Search for the cell housing the specified text and yield its (x, y) center coordinate. 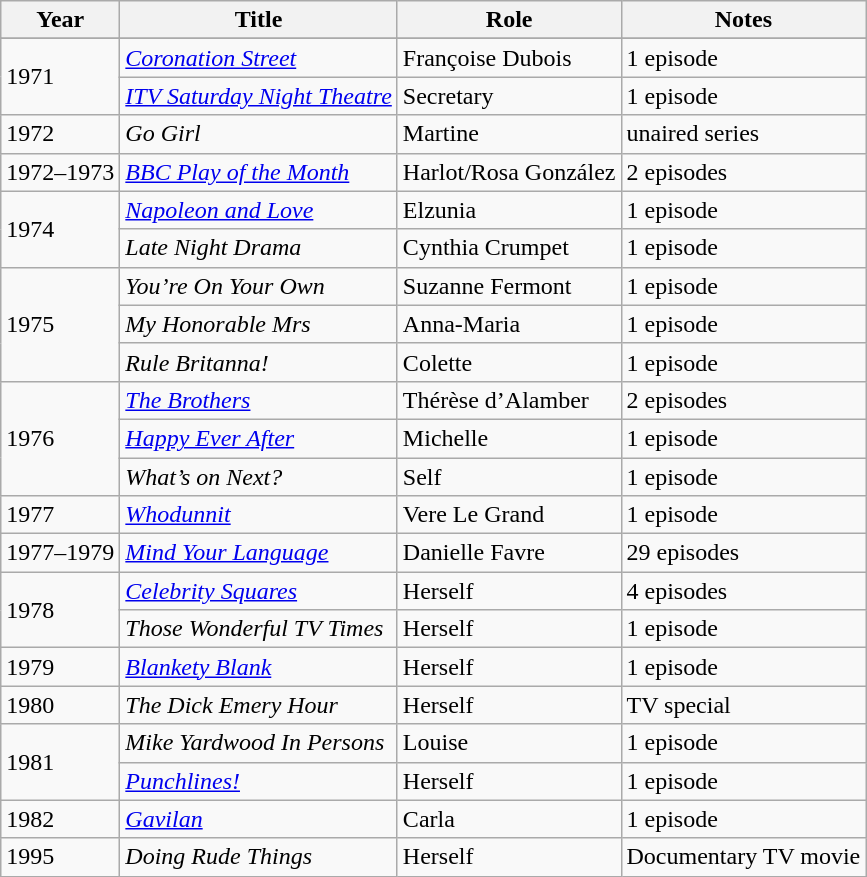
1978 (60, 610)
Françoise Dubois (509, 58)
Napoleon and Love (259, 210)
1972–1973 (60, 172)
Mind Your Language (259, 553)
BBC Play of the Month (259, 172)
Role (509, 20)
1976 (60, 438)
1995 (60, 857)
Notes (744, 20)
1975 (60, 324)
29 episodes (744, 553)
Suzanne Fermont (509, 286)
Title (259, 20)
1982 (60, 819)
Celebrity Squares (259, 591)
1979 (60, 667)
unaired series (744, 134)
Anna-Maria (509, 324)
Harlot/Rosa González (509, 172)
Year (60, 20)
The Dick Emery Hour (259, 705)
Michelle (509, 438)
Cynthia Crumpet (509, 248)
Secretary (509, 96)
Gavilan (259, 819)
Coronation Street (259, 58)
Documentary TV movie (744, 857)
1977 (60, 515)
Punchlines! (259, 781)
TV special (744, 705)
Mike Yardwood In Persons (259, 743)
Those Wonderful TV Times (259, 629)
My Honorable Mrs (259, 324)
You’re On Your Own (259, 286)
4 episodes (744, 591)
Thérèse d’Alamber (509, 400)
What’s on Next? (259, 477)
Elzunia (509, 210)
Doing Rude Things (259, 857)
Martine (509, 134)
The Brothers (259, 400)
1974 (60, 229)
Danielle Favre (509, 553)
Rule Britanna! (259, 362)
Whodunnit (259, 515)
Happy Ever After (259, 438)
Go Girl (259, 134)
Louise (509, 743)
1971 (60, 77)
Late Night Drama (259, 248)
1981 (60, 762)
1972 (60, 134)
1977–1979 (60, 553)
Carla (509, 819)
Colette (509, 362)
Blankety Blank (259, 667)
ITV Saturday Night Theatre (259, 96)
Vere Le Grand (509, 515)
Self (509, 477)
1980 (60, 705)
